For the text-containing cell, return its midpoint in [x, y] coordinate format. 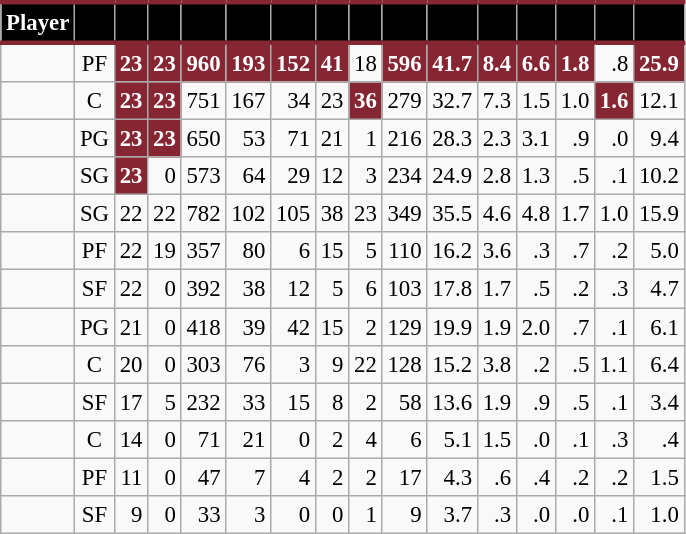
303 [204, 364]
36 [366, 101]
3.1 [536, 139]
42 [294, 327]
35.5 [452, 214]
573 [204, 176]
.8 [614, 62]
102 [248, 214]
19 [164, 251]
24.9 [452, 176]
1.6 [614, 101]
1.1 [614, 364]
41 [332, 62]
596 [404, 62]
18 [366, 62]
10.2 [659, 176]
76 [248, 364]
6.4 [659, 364]
2.0 [536, 327]
3.7 [452, 515]
216 [404, 139]
Player [38, 22]
58 [404, 402]
960 [204, 62]
29 [294, 176]
19.9 [452, 327]
9.4 [659, 139]
3.8 [496, 364]
20 [130, 364]
80 [248, 251]
53 [248, 139]
47 [204, 477]
232 [204, 402]
650 [204, 139]
128 [404, 364]
8 [332, 402]
3.4 [659, 402]
193 [248, 62]
11 [130, 477]
2.8 [496, 176]
39 [248, 327]
16.2 [452, 251]
64 [248, 176]
7 [248, 477]
34 [294, 101]
751 [204, 101]
1.8 [574, 62]
349 [404, 214]
.6 [496, 477]
25.9 [659, 62]
152 [294, 62]
4.3 [452, 477]
1.3 [536, 176]
3.6 [496, 251]
15.9 [659, 214]
28.3 [452, 139]
357 [204, 251]
2.3 [496, 139]
6.6 [536, 62]
41.7 [452, 62]
17.8 [452, 289]
234 [404, 176]
418 [204, 327]
14 [130, 439]
4.6 [496, 214]
8.4 [496, 62]
392 [204, 289]
129 [404, 327]
7.3 [496, 101]
13.6 [452, 402]
167 [248, 101]
5.1 [452, 439]
782 [204, 214]
12.1 [659, 101]
32.7 [452, 101]
4.8 [536, 214]
15.2 [452, 364]
5.0 [659, 251]
4.7 [659, 289]
103 [404, 289]
279 [404, 101]
110 [404, 251]
6.1 [659, 327]
105 [294, 214]
